Detect which cell encompasses the target text, then output its (X, Y) center coordinate. 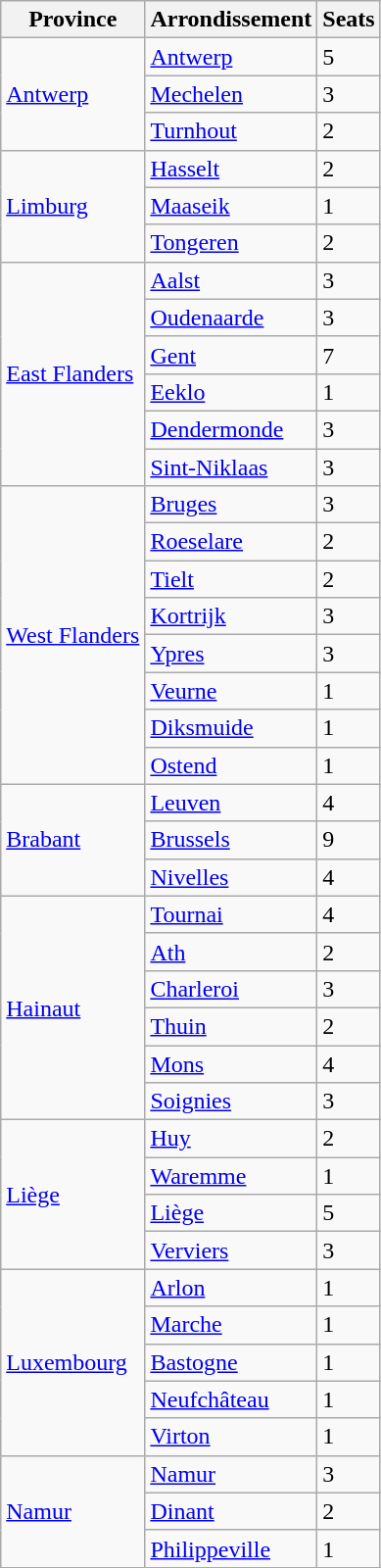
Bruges (231, 505)
Thuin (231, 1026)
Hainaut (72, 1007)
Charleroi (231, 989)
Seats (349, 20)
Mons (231, 1063)
Roeselare (231, 542)
Dendermonde (231, 429)
Tournai (231, 914)
Brabant (72, 840)
9 (349, 840)
Ostend (231, 765)
Leuven (231, 803)
Limburg (72, 206)
East Flanders (72, 373)
Oudenaarde (231, 318)
Waremme (231, 1176)
Bastogne (231, 1362)
Diksmuide (231, 728)
Tongeren (231, 243)
7 (349, 355)
Hasselt (231, 169)
Neufchâteau (231, 1399)
Kortrijk (231, 616)
Veurne (231, 691)
Luxembourg (72, 1362)
Arrondissement (231, 20)
Gent (231, 355)
Mechelen (231, 94)
Tielt (231, 579)
Soignies (231, 1102)
Nivelles (231, 877)
Brussels (231, 840)
Philippeville (231, 1548)
Province (72, 20)
Eeklo (231, 392)
Marche (231, 1325)
Verviers (231, 1250)
Huy (231, 1139)
Virton (231, 1437)
Sint-Niklaas (231, 467)
Aalst (231, 280)
Maaseik (231, 206)
Arlon (231, 1288)
Ath (231, 952)
West Flanders (72, 635)
Dinant (231, 1511)
Ypres (231, 654)
Turnhout (231, 131)
